From the cell containing the given text, extract its center point as (x, y) coordinate. 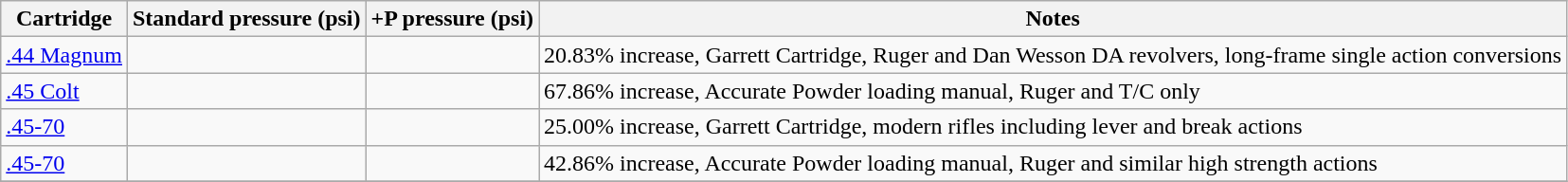
Notes (1054, 19)
.44 Magnum (64, 55)
25.00% increase, Garrett Cartridge, modern rifles including lever and break actions (1054, 127)
+P pressure (psi) (453, 19)
Standard pressure (psi) (246, 19)
.45 Colt (64, 91)
20.83% increase, Garrett Cartridge, Ruger and Dan Wesson DA revolvers, long-frame single action conversions (1054, 55)
42.86% increase, Accurate Powder loading manual, Ruger and similar high strength actions (1054, 163)
67.86% increase, Accurate Powder loading manual, Ruger and T/C only (1054, 91)
Cartridge (64, 19)
